Detect which cell encompasses the target text, then output its [X, Y] center coordinate. 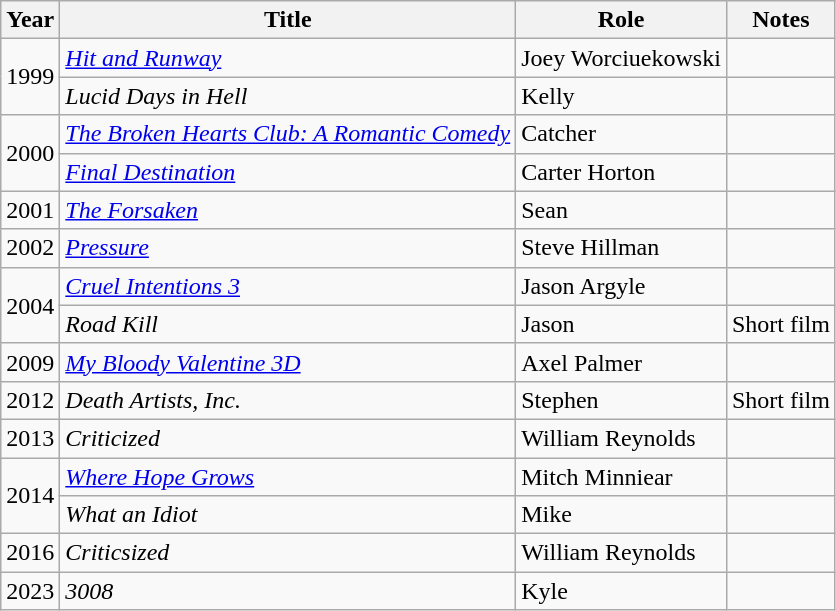
Criticized [288, 438]
Cruel Intentions 3 [288, 286]
Role [622, 20]
2013 [30, 438]
Stephen [622, 400]
Notes [780, 20]
Steve Hillman [622, 248]
Jason [622, 324]
2004 [30, 305]
2016 [30, 553]
Where Hope Grows [288, 477]
Final Destination [288, 172]
The Forsaken [288, 210]
1999 [30, 77]
Death Artists, Inc. [288, 400]
What an Idiot [288, 515]
Jason Argyle [622, 286]
2001 [30, 210]
Year [30, 20]
2014 [30, 496]
Hit and Runway [288, 58]
Kelly [622, 96]
2023 [30, 591]
2012 [30, 400]
Pressure [288, 248]
Kyle [622, 591]
Carter Horton [622, 172]
Mike [622, 515]
3008 [288, 591]
Road Kill [288, 324]
Criticsized [288, 553]
Mitch Minniear [622, 477]
Joey Worciuekowski [622, 58]
Lucid Days in Hell [288, 96]
Axel Palmer [622, 362]
Sean [622, 210]
2002 [30, 248]
My Bloody Valentine 3D [288, 362]
The Broken Hearts Club: A Romantic Comedy [288, 134]
Catcher [622, 134]
2009 [30, 362]
2000 [30, 153]
Title [288, 20]
